Return [X, Y] of the center of cell containing provided text 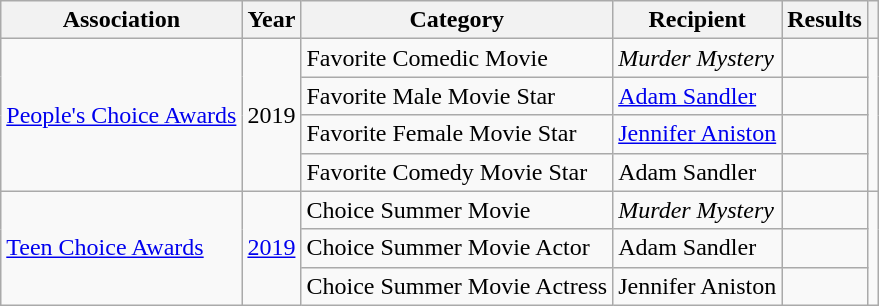
Favorite Comedy Movie Star [457, 172]
Favorite Male Movie Star [457, 96]
Results [825, 20]
Teen Choice Awards [122, 248]
Category [457, 20]
People's Choice Awards [122, 115]
Year [272, 20]
Favorite Comedic Movie [457, 58]
Choice Summer Movie Actress [457, 286]
Favorite Female Movie Star [457, 134]
Choice Summer Movie Actor [457, 248]
Choice Summer Movie [457, 210]
Association [122, 20]
Recipient [698, 20]
